Search for the cell housing the specified text and yield its (X, Y) center coordinate. 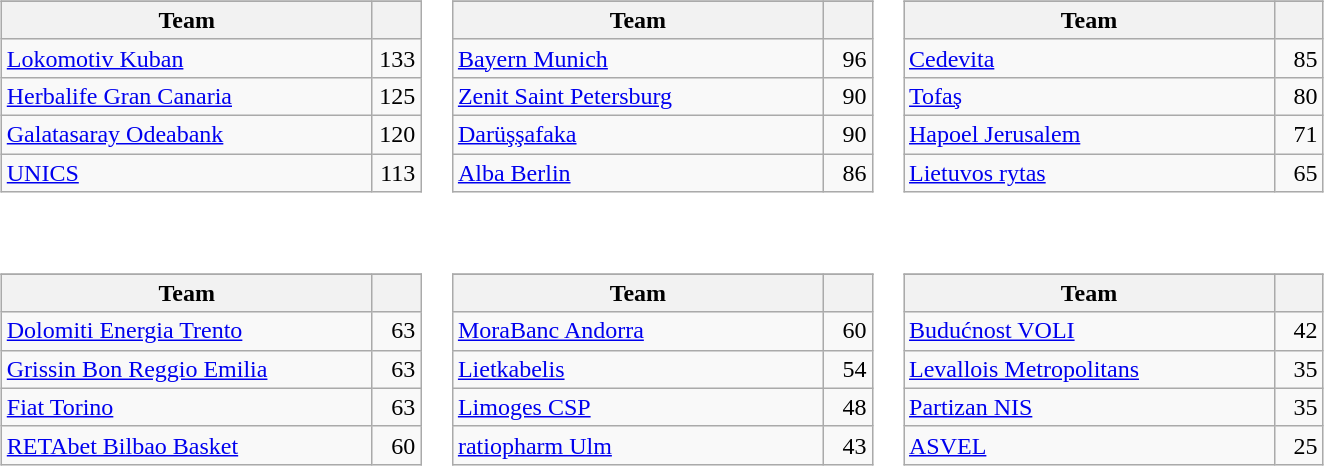
Budućnost VOLI (1090, 331)
Tofaş (1090, 96)
113 (396, 173)
Limoges CSP (638, 407)
86 (848, 173)
Lietuvos rytas (1090, 173)
125 (396, 96)
65 (1300, 173)
96 (848, 58)
42 (1300, 331)
Bayern Munich (638, 58)
Herbalife Gran Canaria (186, 96)
ratiopharm Ulm (638, 445)
RETAbet Bilbao Basket (186, 445)
133 (396, 58)
71 (1300, 134)
48 (848, 407)
Lokomotiv Kuban (186, 58)
Hapoel Jerusalem (1090, 134)
120 (396, 134)
54 (848, 369)
Galatasaray Odeabank (186, 134)
43 (848, 445)
MoraBanc Andorra (638, 331)
25 (1300, 445)
Cedevita (1090, 58)
Dolomiti Energia Trento (186, 331)
80 (1300, 96)
Partizan NIS (1090, 407)
85 (1300, 58)
Levallois Metropolitans (1090, 369)
Darüşşafaka (638, 134)
Alba Berlin (638, 173)
UNICS (186, 173)
Zenit Saint Petersburg (638, 96)
Grissin Bon Reggio Emilia (186, 369)
Lietkabelis (638, 369)
ASVEL (1090, 445)
Fiat Torino (186, 407)
